Locate the cell with the specified text and output its [x, y] center coordinate. 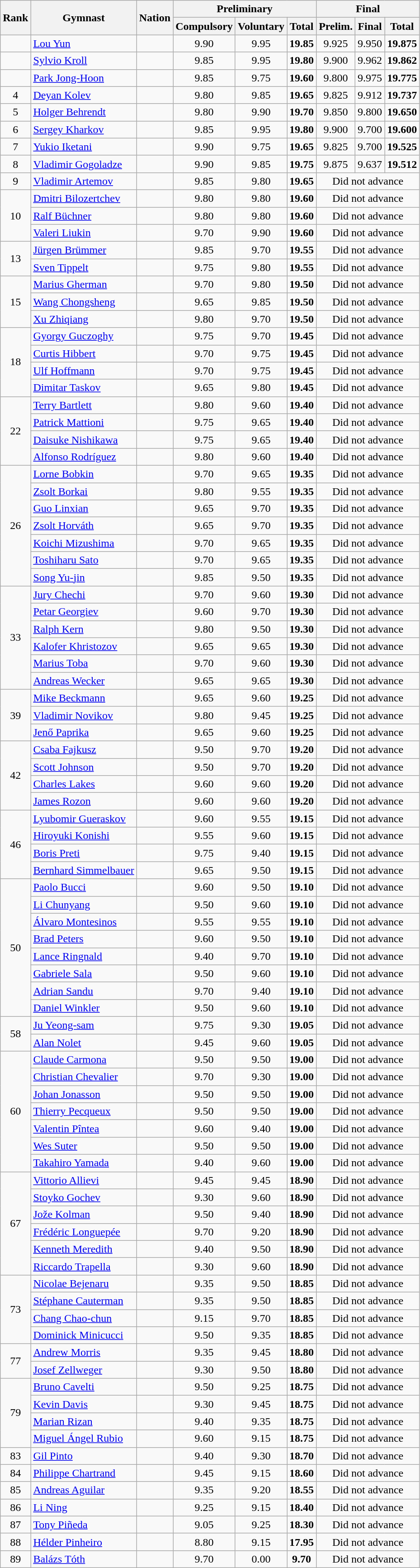
Patrick Mattioni [84, 422]
Preliminary [245, 9]
42 [15, 775]
Jenő Paprika [84, 732]
Wes Suter [84, 1146]
Boris Preti [84, 853]
Sergey Kharkov [84, 129]
Li Chunyang [84, 905]
Voluntary [261, 26]
Vittorio Allievi [84, 1180]
Guo Linxian [84, 509]
Andreas Aguilar [84, 1490]
Li Ning [84, 1507]
18.70 [302, 1456]
Song Yu-jin [84, 577]
83 [15, 1456]
19.875 [402, 43]
9.925 [336, 43]
Daniel Winkler [84, 1008]
Andrew Morris [84, 1353]
17.95 [302, 1542]
Gymnast [84, 18]
Josef Zellweger [84, 1370]
Claude Carmona [84, 1060]
Chang Chao-chun [84, 1318]
Nation [155, 18]
Zsolt Horváth [84, 526]
Álvaro Montesinos [84, 922]
Wang Chongsheng [84, 302]
Takahiro Yamada [84, 1163]
19.525 [402, 147]
Frédéric Longuepée [84, 1232]
Rank [15, 18]
84 [15, 1473]
Jože Kolman [84, 1215]
15 [15, 302]
Nicolae Bejenaru [84, 1283]
Gil Pinto [84, 1456]
Lyubomir Gueraskov [84, 819]
87 [15, 1525]
18.30 [302, 1525]
Marius Toba [84, 663]
Andreas Wecker [84, 681]
Dimitar Taskov [84, 388]
Philippe Chartrand [84, 1473]
89 [15, 1559]
Lou Yun [84, 43]
Stéphane Cauterman [84, 1301]
Zsolt Borkai [84, 491]
19.512 [402, 164]
Deyan Kolev [84, 95]
Prelim. [336, 26]
9.950 [370, 43]
Johan Jonasson [84, 1094]
Charles Lakes [84, 784]
Petar Georgiev [84, 612]
19.650 [402, 112]
19.600 [402, 129]
Alan Nolet [84, 1042]
9.850 [336, 112]
Scott Johnson [84, 767]
Vladimir Novikov [84, 715]
Lance Ringnald [84, 956]
10 [15, 215]
Gabriele Sala [84, 973]
Tony Piñeda [84, 1525]
Holger Behrendt [84, 112]
Valentin Pîntea [84, 1129]
85 [15, 1490]
Hiroyuki Konishi [84, 836]
Sven Tippelt [84, 267]
Christian Chevalier [84, 1077]
Kalofer Khristozov [84, 646]
9.912 [370, 95]
46 [15, 844]
50 [15, 948]
9.875 [336, 164]
Sylvio Kroll [84, 61]
9.975 [370, 78]
73 [15, 1309]
Riccardo Trapella [84, 1266]
Curtis Hibbert [84, 353]
Hélder Pinheiro [84, 1542]
77 [15, 1361]
58 [15, 1034]
Daisuke Nishikawa [84, 439]
Toshiharu Sato [84, 560]
67 [15, 1223]
18.60 [302, 1473]
Yukio Iketani [84, 147]
5 [15, 112]
9.05 [204, 1525]
Ulf Hoffmann [84, 371]
88 [15, 1542]
22 [15, 431]
9 [15, 181]
18.40 [302, 1507]
9.962 [370, 61]
Brad Peters [84, 939]
0.00 [261, 1559]
Vladimir Artemov [84, 181]
8.80 [204, 1542]
Kenneth Meredith [84, 1249]
19.737 [402, 95]
79 [15, 1413]
39 [15, 715]
6 [15, 129]
Alfonso Rodríguez [84, 457]
Stoyko Gochev [84, 1197]
19.75 [302, 164]
26 [15, 525]
Park Jong-Hoon [84, 78]
19.85 [302, 43]
Marian Rizan [84, 1421]
Dmitri Bilozertchev [84, 198]
13 [15, 259]
Valeri Liukin [84, 233]
8 [15, 164]
18 [15, 362]
19.775 [402, 78]
Paolo Bucci [84, 887]
Miguel Ángel Rubio [84, 1439]
Mike Beckmann [84, 698]
Adrian Sandu [84, 991]
4 [15, 95]
Csaba Fajkusz [84, 749]
Terry Bartlett [84, 405]
Bernhard Simmelbauer [84, 870]
9.637 [370, 164]
18.55 [302, 1490]
60 [15, 1111]
Thierry Pecqueux [84, 1111]
Bruno Cavelti [84, 1387]
Marius Gherman [84, 285]
James Rozon [84, 801]
Jury Chechi [84, 595]
19.70 [302, 112]
Xu Zhiqiang [84, 319]
Ju Yeong-sam [84, 1025]
Lorne Bobkin [84, 474]
Koichi Mizushima [84, 543]
Ralph Kern [84, 629]
Jürgen Brümmer [84, 250]
Ralf Büchner [84, 216]
Kevin Davis [84, 1404]
7 [15, 147]
Balázs Tóth [84, 1559]
Gyorgy Guczoghy [84, 336]
86 [15, 1507]
19.862 [402, 61]
Vladimir Gogoladze [84, 164]
Compulsory [204, 26]
Dominick Minicucci [84, 1335]
33 [15, 638]
